Detect which cell encompasses the target text, then output its [X, Y] center coordinate. 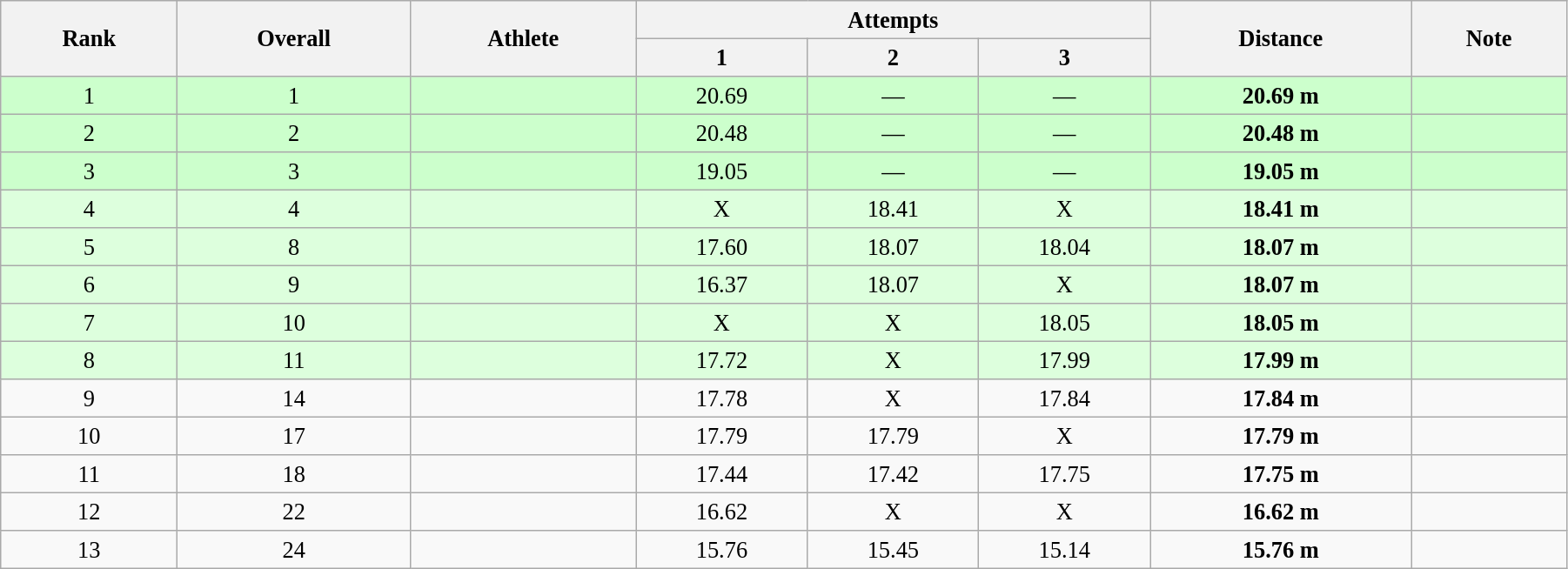
Attempts [893, 19]
24 [294, 550]
15.76 m [1281, 550]
13 [89, 550]
18.05 [1065, 323]
18.41 [893, 209]
17.78 [722, 398]
15.76 [722, 550]
7 [89, 323]
17 [294, 436]
14 [294, 398]
17.44 [722, 474]
17.75 [1065, 474]
Distance [1281, 38]
Note [1490, 38]
Overall [294, 38]
16.62 m [1281, 512]
18.04 [1065, 247]
17.84 m [1281, 398]
17.99 [1065, 360]
17.79 m [1281, 436]
17.72 [722, 360]
12 [89, 512]
17.42 [893, 474]
19.05 m [1281, 171]
20.48 [722, 133]
19.05 [722, 171]
Athlete [522, 38]
20.69 [722, 95]
17.99 m [1281, 360]
17.75 m [1281, 474]
17.60 [722, 247]
20.48 m [1281, 133]
17.84 [1065, 398]
22 [294, 512]
16.62 [722, 512]
6 [89, 284]
15.14 [1065, 550]
15.45 [893, 550]
20.69 m [1281, 95]
5 [89, 247]
Rank [89, 38]
18 [294, 474]
18.05 m [1281, 323]
16.37 [722, 284]
18.41 m [1281, 209]
